Find where the given text appears and provide that cell's center as (X, Y) coordinate. 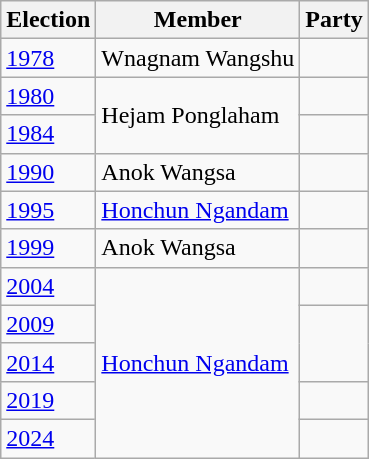
2009 (48, 324)
Party (334, 20)
Member (198, 20)
1984 (48, 134)
1978 (48, 58)
Wnagnam Wangshu (198, 58)
1999 (48, 248)
2024 (48, 438)
2014 (48, 362)
2004 (48, 286)
Election (48, 20)
1995 (48, 210)
1990 (48, 172)
Hejam Ponglaham (198, 115)
2019 (48, 400)
1980 (48, 96)
